Identify which cell holds the provided text, then report its (X, Y) central coordinate. 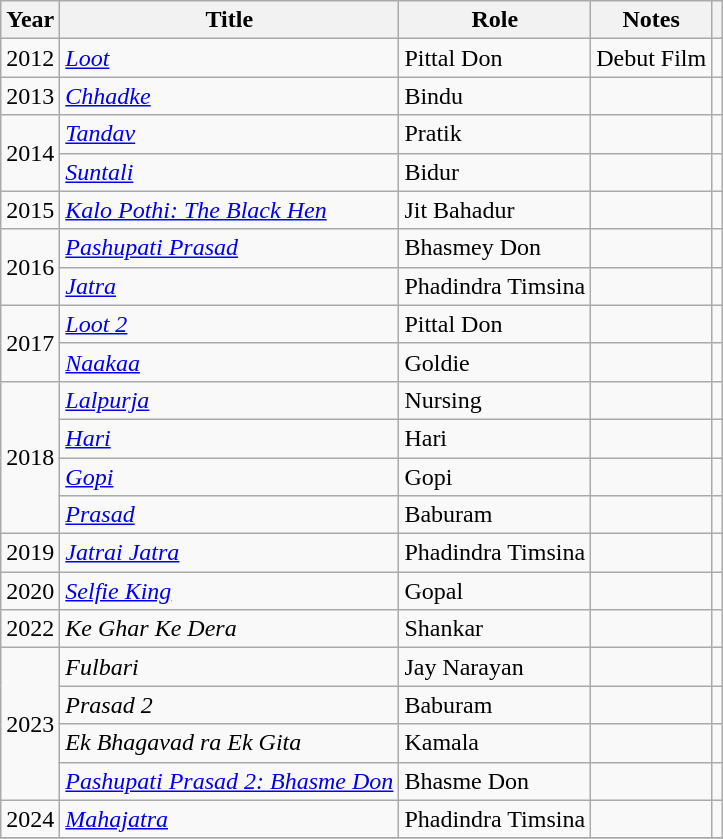
Nursing (495, 400)
2016 (30, 267)
Suntali (230, 172)
Jit Bahadur (495, 210)
Goldie (495, 362)
2023 (30, 724)
2022 (30, 629)
2020 (30, 591)
Ke Ghar Ke Dera (230, 629)
Pratik (495, 134)
Title (230, 20)
Kalo Pothi: The Black Hen (230, 210)
Tandav (230, 134)
2018 (30, 457)
2024 (30, 819)
Kamala (495, 743)
Loot 2 (230, 324)
2013 (30, 96)
Prasad (230, 515)
Pashupati Prasad 2: Bhasme Don (230, 781)
Prasad 2 (230, 705)
Mahajatra (230, 819)
Gopal (495, 591)
Lalpurja (230, 400)
Bhasme Don (495, 781)
2019 (30, 553)
Pashupati Prasad (230, 248)
2014 (30, 153)
Bhasmey Don (495, 248)
Shankar (495, 629)
Year (30, 20)
Selfie King (230, 591)
2017 (30, 343)
Loot (230, 58)
Jay Narayan (495, 667)
Fulbari (230, 667)
Jatra (230, 286)
Ek Bhagavad ra Ek Gita (230, 743)
Bidur (495, 172)
2015 (30, 210)
Debut Film (652, 58)
Chhadke (230, 96)
Bindu (495, 96)
2012 (30, 58)
Jatrai Jatra (230, 553)
Role (495, 20)
Notes (652, 20)
Naakaa (230, 362)
